Pinpoint the cell where the given text exists, returning its [x, y] midpoint coordinate. 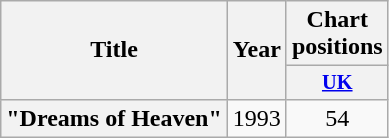
Year [256, 50]
"Dreams of Heaven" [114, 118]
1993 [256, 118]
UK [337, 83]
Chart positions [337, 34]
Title [114, 50]
54 [337, 118]
